Return the [x, y] coordinate for the center point of the cell that contains the specified text.  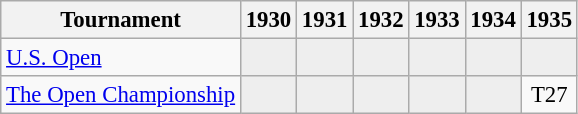
1932 [381, 20]
U.S. Open [121, 58]
1930 [268, 20]
1935 [549, 20]
T27 [549, 95]
The Open Championship [121, 95]
1934 [493, 20]
1933 [437, 20]
Tournament [121, 20]
1931 [325, 20]
